Extract the (x, y) coordinate from the center of the cell holding the provided text.  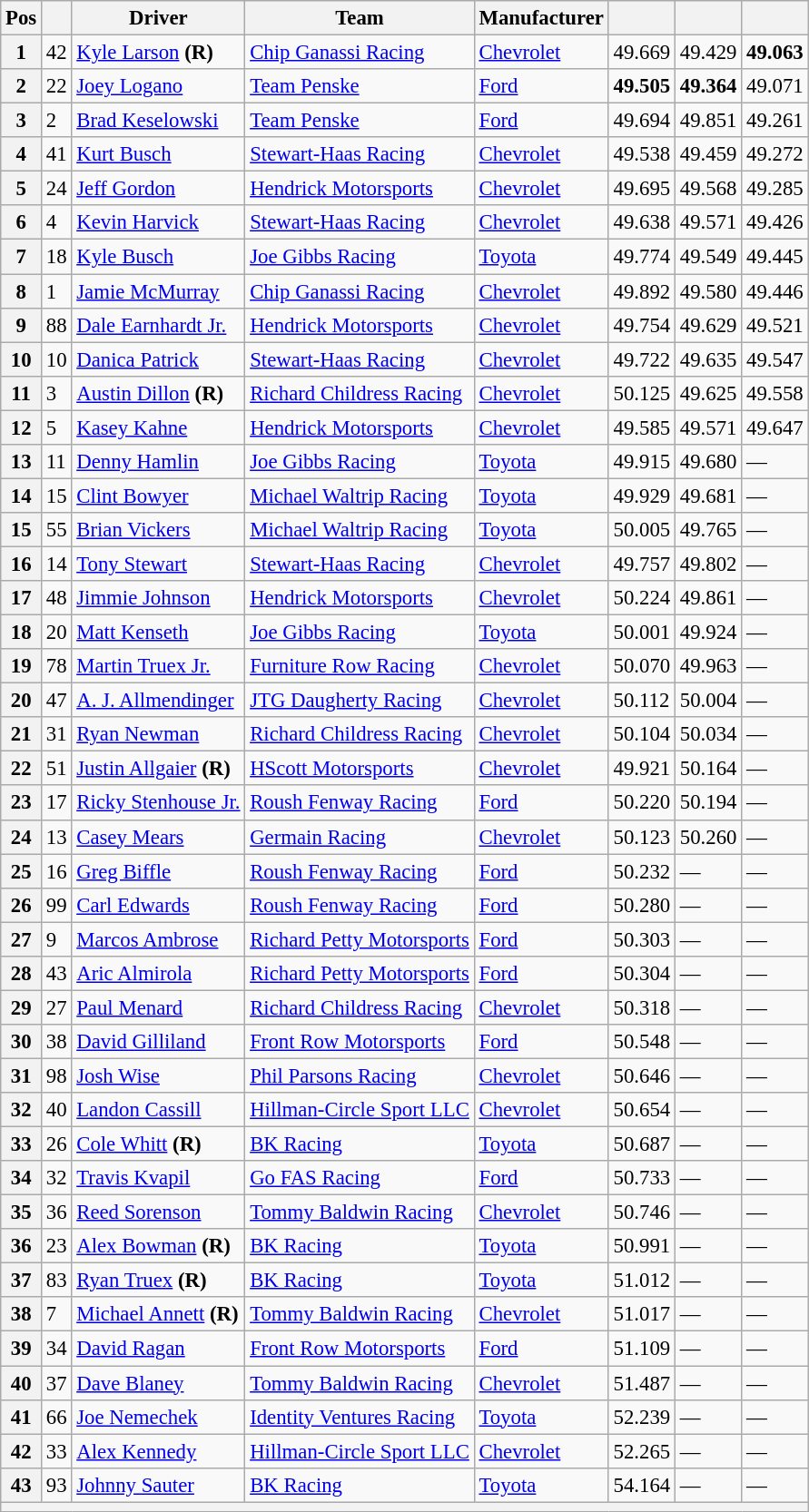
49.851 (708, 121)
Kyle Busch (158, 257)
Denny Hamlin (158, 462)
49.625 (708, 393)
50.123 (641, 837)
49.754 (641, 325)
49.521 (775, 325)
Dale Earnhardt Jr. (158, 325)
21 (22, 734)
50.746 (641, 1213)
50.260 (708, 837)
HScott Motorsports (360, 769)
Marcos Ambrose (158, 939)
48 (56, 598)
50.548 (641, 1042)
50.164 (708, 769)
54.164 (641, 1485)
49.681 (708, 496)
49.915 (641, 462)
50.232 (641, 871)
Kasey Kahne (158, 427)
51.012 (641, 1281)
Justin Allgaier (R) (158, 769)
Ryan Newman (158, 734)
49.680 (708, 462)
50.303 (641, 939)
88 (56, 325)
Manufacturer (541, 18)
47 (56, 701)
49.547 (775, 359)
49.285 (775, 189)
49.549 (708, 257)
66 (56, 1417)
50.733 (641, 1178)
49.429 (708, 53)
50.991 (641, 1246)
50.004 (708, 701)
Travis Kvapil (158, 1178)
49.647 (775, 427)
49.638 (641, 222)
Joey Logano (158, 86)
49.459 (708, 154)
50.646 (641, 1075)
55 (56, 530)
50.318 (641, 1007)
Team (360, 18)
Driver (158, 18)
Carl Edwards (158, 905)
Kevin Harvick (158, 222)
49.580 (708, 291)
49.426 (775, 222)
Identity Ventures Racing (360, 1417)
Alex Kennedy (158, 1451)
A. J. Allmendinger (158, 701)
49.669 (641, 53)
49.929 (641, 496)
David Ragan (158, 1349)
78 (56, 666)
Danica Patrick (158, 359)
Landon Cassill (158, 1110)
Jeff Gordon (158, 189)
49.802 (708, 564)
Dave Blaney (158, 1383)
19 (22, 666)
49.695 (641, 189)
Joe Nemechek (158, 1417)
JTG Daugherty Racing (360, 701)
Casey Mears (158, 837)
49.963 (708, 666)
49.261 (775, 121)
49.505 (641, 86)
49.921 (641, 769)
35 (22, 1213)
6 (22, 222)
Austin Dillon (R) (158, 393)
83 (56, 1281)
Johnny Sauter (158, 1485)
8 (22, 291)
50.034 (708, 734)
Matt Kenseth (158, 633)
50.654 (641, 1110)
50.112 (641, 701)
50.687 (641, 1144)
50.070 (641, 666)
Kyle Larson (R) (158, 53)
Furniture Row Racing (360, 666)
Pos (22, 18)
Alex Bowman (R) (158, 1246)
50.001 (641, 633)
49.861 (708, 598)
30 (22, 1042)
Germain Racing (360, 837)
49.538 (641, 154)
Kurt Busch (158, 154)
50.104 (641, 734)
Greg Biffle (158, 871)
49.757 (641, 564)
50.125 (641, 393)
12 (22, 427)
Phil Parsons Racing (360, 1075)
52.239 (641, 1417)
Martin Truex Jr. (158, 666)
25 (22, 871)
Brad Keselowski (158, 121)
29 (22, 1007)
Ryan Truex (R) (158, 1281)
49.446 (775, 291)
Clint Bowyer (158, 496)
50.220 (641, 803)
51.487 (641, 1383)
52.265 (641, 1451)
Brian Vickers (158, 530)
Jimmie Johnson (158, 598)
39 (22, 1349)
David Gilliland (158, 1042)
28 (22, 974)
Go FAS Racing (360, 1178)
Cole Whitt (R) (158, 1144)
49.071 (775, 86)
51.109 (641, 1349)
49.445 (775, 257)
49.568 (708, 189)
49.694 (641, 121)
Paul Menard (158, 1007)
51.017 (641, 1315)
49.892 (641, 291)
Ricky Stenhouse Jr. (158, 803)
98 (56, 1075)
50.194 (708, 803)
49.635 (708, 359)
49.924 (708, 633)
49.722 (641, 359)
49.774 (641, 257)
49.063 (775, 53)
49.585 (641, 427)
Jamie McMurray (158, 291)
49.765 (708, 530)
50.224 (641, 598)
49.629 (708, 325)
Josh Wise (158, 1075)
50.280 (641, 905)
49.558 (775, 393)
99 (56, 905)
50.304 (641, 974)
Michael Annett (R) (158, 1315)
Reed Sorenson (158, 1213)
50.005 (641, 530)
49.272 (775, 154)
Aric Almirola (158, 974)
51 (56, 769)
Tony Stewart (158, 564)
49.364 (708, 86)
93 (56, 1485)
